For the text-containing cell, return its midpoint in (X, Y) coordinate format. 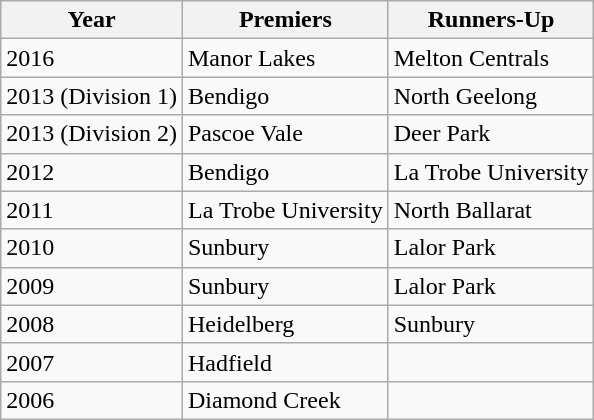
Deer Park (491, 134)
2016 (92, 58)
2009 (92, 286)
North Geelong (491, 96)
Heidelberg (285, 324)
2006 (92, 400)
Melton Centrals (491, 58)
2011 (92, 210)
Runners-Up (491, 20)
Manor Lakes (285, 58)
2007 (92, 362)
Hadfield (285, 362)
Diamond Creek (285, 400)
2010 (92, 248)
Pascoe Vale (285, 134)
North Ballarat (491, 210)
2008 (92, 324)
2013 (Division 2) (92, 134)
Year (92, 20)
2012 (92, 172)
2013 (Division 1) (92, 96)
Premiers (285, 20)
